Return the (x, y) coordinate for the center point of the cell that contains the specified text.  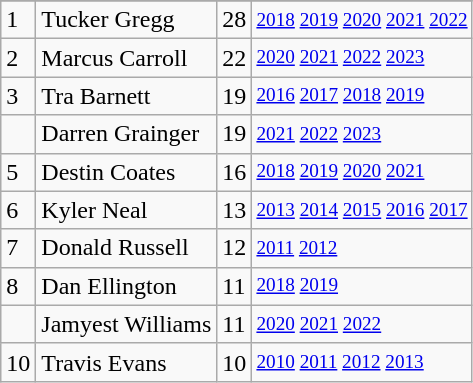
7 (18, 248)
5 (18, 172)
3 (18, 96)
2018 2019 (362, 286)
2020 2021 2022 2023 (362, 58)
Tucker Gregg (126, 20)
2013 2014 2015 2016 2017 (362, 210)
22 (234, 58)
Kyler Neal (126, 210)
6 (18, 210)
2018 2019 2020 2021 (362, 172)
Donald Russell (126, 248)
2021 2022 2023 (362, 134)
2020 2021 2022 (362, 324)
12 (234, 248)
2011 2012 (362, 248)
8 (18, 286)
Darren Grainger (126, 134)
Dan Ellington (126, 286)
Jamyest Williams (126, 324)
1 (18, 20)
Marcus Carroll (126, 58)
16 (234, 172)
2016 2017 2018 2019 (362, 96)
Destin Coates (126, 172)
2010 2011 2012 2013 (362, 362)
2018 2019 2020 2021 2022 (362, 20)
2 (18, 58)
Travis Evans (126, 362)
Tra Barnett (126, 96)
13 (234, 210)
28 (234, 20)
